For the text-containing cell, return its midpoint in [X, Y] coordinate format. 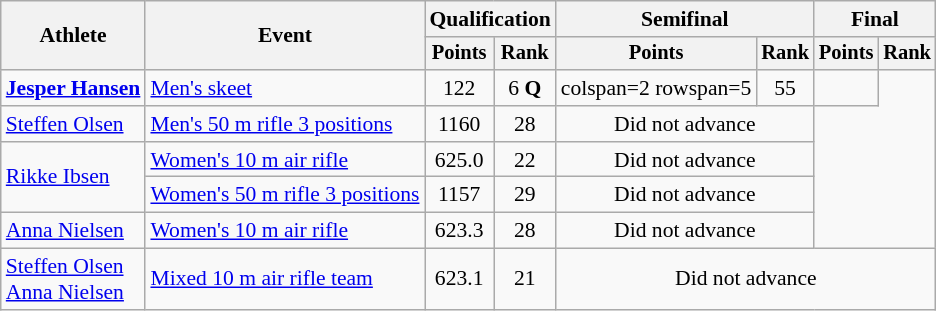
Women's 50 m rifle 3 positions [284, 195]
Anna Nielsen [74, 231]
Event [284, 36]
Men's 50 m rifle 3 positions [284, 124]
Semifinal [685, 19]
Steffen OlsenAnna Nielsen [74, 280]
6 Q [525, 88]
623.1 [458, 280]
Rikke Ibsen [74, 178]
22 [525, 160]
21 [525, 280]
1160 [458, 124]
Steffen Olsen [74, 124]
colspan=2 rowspan=5 [656, 88]
Men's skeet [284, 88]
29 [525, 195]
122 [458, 88]
Qualification [490, 19]
Mixed 10 m air rifle team [284, 280]
1157 [458, 195]
Final [875, 19]
Jesper Hansen [74, 88]
625.0 [458, 160]
623.3 [458, 231]
Athlete [74, 36]
55 [785, 88]
